Determine the (X, Y) coordinate at the center of the cell enclosing the given text.  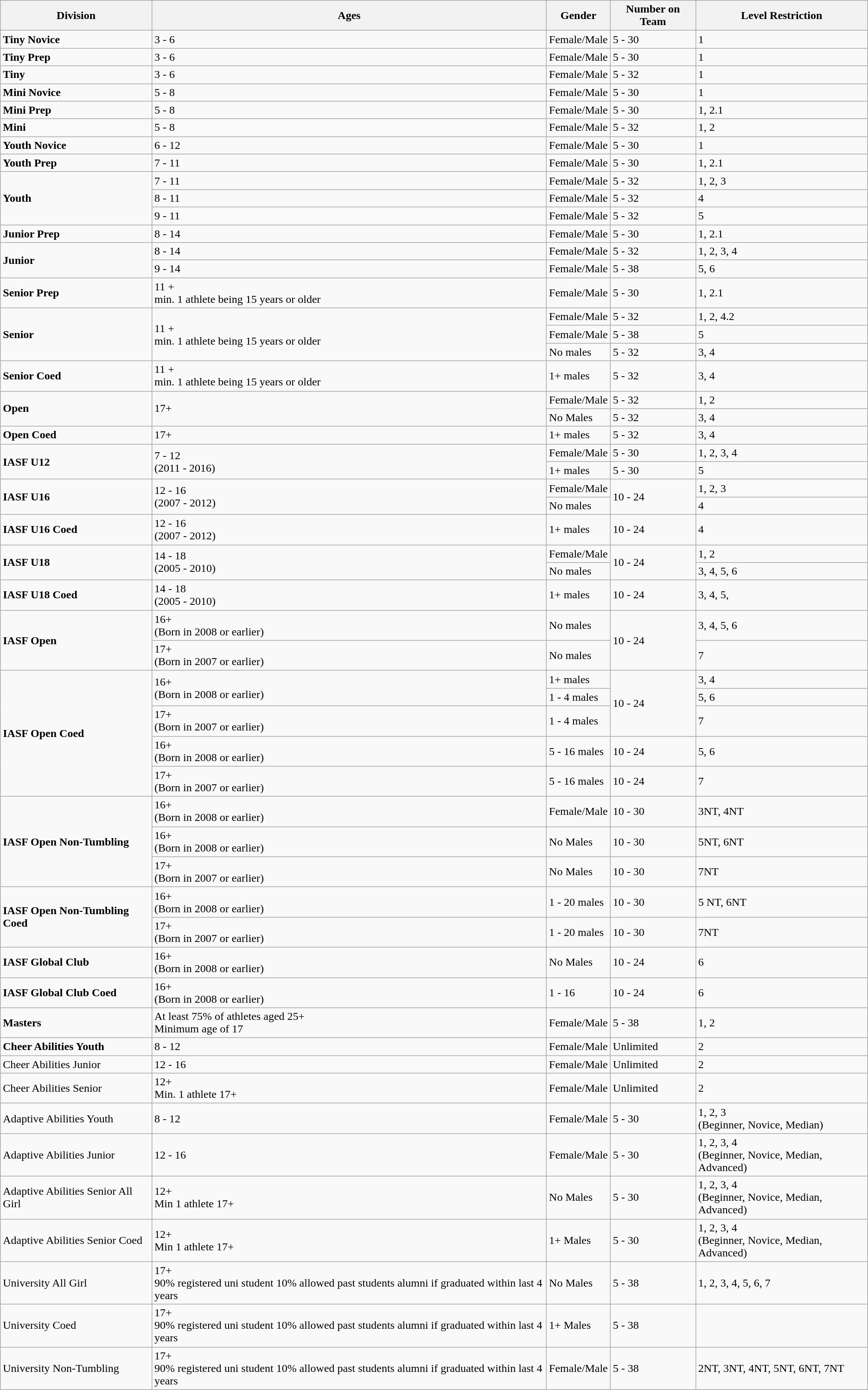
Adaptive Abilities Senior Coed (76, 1240)
University All Girl (76, 1283)
IASF U16 Coed (76, 530)
Adaptive Abilities Senior All Girl (76, 1198)
IASF Global Club Coed (76, 993)
Gender (579, 16)
IASF Open Coed (76, 734)
Tiny Prep (76, 57)
Masters (76, 1023)
Cheer Abilities Junior (76, 1064)
7 - 12(2011 - 2016) (349, 461)
3, 4, 5, (782, 596)
Junior (76, 260)
Youth (76, 198)
1 - 16 (579, 993)
6 - 12 (349, 145)
Senior Prep (76, 293)
IASF Open Non-Tumbling (76, 841)
1, 2, 3, 4, 5, 6, 7 (782, 1283)
IASF Open Non-Tumbling Coed (76, 917)
IASF Global Club (76, 962)
Mini Novice (76, 92)
Number on Team (653, 16)
Cheer Abilities Senior (76, 1088)
At least 75% of athletes aged 25+Minimum age of 17 (349, 1023)
8 - 11 (349, 198)
2NT, 3NT, 4NT, 5NT, 6NT, 7NT (782, 1368)
9 - 14 (349, 269)
Mini (76, 128)
IASF U18 Coed (76, 596)
IASF Open (76, 641)
3NT, 4NT (782, 812)
Division (76, 16)
5NT, 6NT (782, 841)
Tiny Novice (76, 39)
Cheer Abilities Youth (76, 1047)
IASF U18 (76, 562)
Adaptive Abilities Youth (76, 1119)
Open Coed (76, 435)
12+Min. 1 athlete 17+ (349, 1088)
IASF U12 (76, 461)
Junior Prep (76, 233)
Youth Prep (76, 163)
Open (76, 409)
Youth Novice (76, 145)
IASF U16 (76, 497)
Ages (349, 16)
Senior (76, 334)
Adaptive Abilities Junior (76, 1155)
1, 2, 3(Beginner, Novice, Median) (782, 1119)
9 - 11 (349, 216)
Level Restriction (782, 16)
University Coed (76, 1326)
5 NT, 6NT (782, 902)
Mini Prep (76, 110)
Senior Coed (76, 376)
1, 2, 4.2 (782, 317)
University Non-Tumbling (76, 1368)
Tiny (76, 75)
